Provide the (X, Y) coordinate of the cell's center where the given text is located.  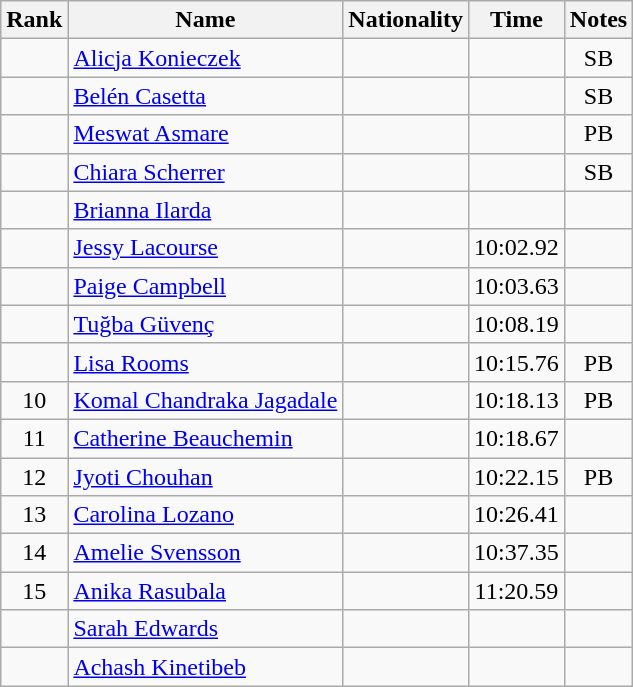
Carolina Lozano (206, 515)
11:20.59 (517, 591)
Achash Kinetibeb (206, 667)
10 (34, 400)
10:15.76 (517, 362)
15 (34, 591)
Jyoti Chouhan (206, 477)
Meswat Asmare (206, 134)
Name (206, 20)
Notes (598, 20)
Brianna Ilarda (206, 210)
Lisa Rooms (206, 362)
10:18.67 (517, 438)
13 (34, 515)
10:18.13 (517, 400)
Tuğba Güvenç (206, 324)
Anika Rasubala (206, 591)
10:02.92 (517, 248)
12 (34, 477)
Komal Chandraka Jagadale (206, 400)
10:03.63 (517, 286)
Rank (34, 20)
Nationality (406, 20)
10:37.35 (517, 553)
Belén Casetta (206, 96)
10:08.19 (517, 324)
Catherine Beauchemin (206, 438)
Sarah Edwards (206, 629)
14 (34, 553)
Amelie Svensson (206, 553)
Jessy Lacourse (206, 248)
11 (34, 438)
10:22.15 (517, 477)
Time (517, 20)
Alicja Konieczek (206, 58)
Paige Campbell (206, 286)
10:26.41 (517, 515)
Chiara Scherrer (206, 172)
